Pinpoint the cell where the given text exists, returning its [x, y] midpoint coordinate. 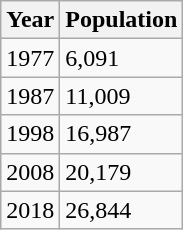
20,179 [122, 172]
1998 [30, 134]
16,987 [122, 134]
1987 [30, 96]
2018 [30, 210]
6,091 [122, 58]
1977 [30, 58]
Year [30, 20]
26,844 [122, 210]
2008 [30, 172]
11,009 [122, 96]
Population [122, 20]
